Extract the (x, y) coordinate from the center of the cell holding the provided text.  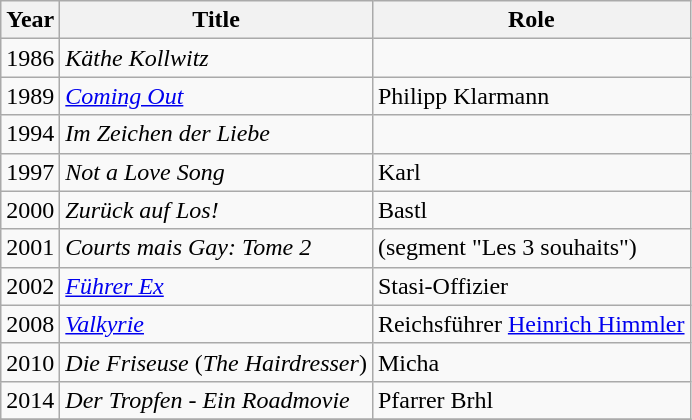
Valkyrie (216, 324)
Im Zeichen der Liebe (216, 134)
2002 (30, 286)
2010 (30, 362)
1994 (30, 134)
Reichsführer Heinrich Himmler (531, 324)
Bastl (531, 210)
Der Tropfen - Ein Roadmovie (216, 400)
Käthe Kollwitz (216, 58)
1997 (30, 172)
Coming Out (216, 96)
2008 (30, 324)
1986 (30, 58)
(segment "Les 3 souhaits") (531, 248)
Year (30, 20)
Die Friseuse (The Hairdresser) (216, 362)
Stasi-Offizier (531, 286)
2014 (30, 400)
Karl (531, 172)
Micha (531, 362)
Not a Love Song (216, 172)
Pfarrer Brhl (531, 400)
Role (531, 20)
Zurück auf Los! (216, 210)
Führer Ex (216, 286)
1989 (30, 96)
2001 (30, 248)
Philipp Klarmann (531, 96)
2000 (30, 210)
Courts mais Gay: Tome 2 (216, 248)
Title (216, 20)
